Extract the (x, y) coordinate from the center of the cell holding the provided text.  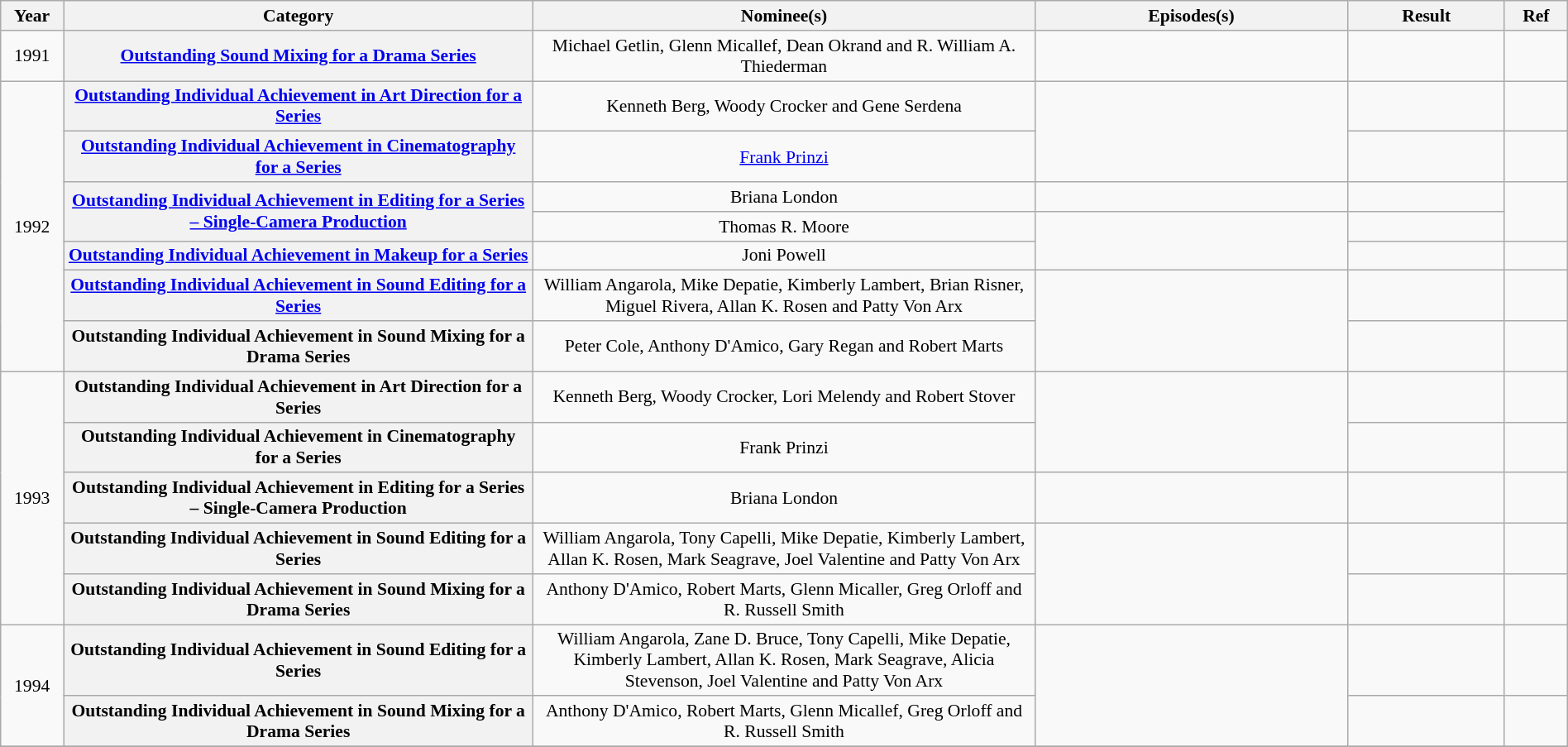
Outstanding Individual Achievement in Makeup for a Series (299, 256)
1994 (32, 686)
William Angarola, Mike Depatie, Kimberly Lambert, Brian Risner, Miguel Rivera, Allan K. Rosen and Patty Von Arx (784, 296)
Kenneth Berg, Woody Crocker, Lori Melendy and Robert Stover (784, 397)
Ref (1536, 16)
Anthony D'Amico, Robert Marts, Glenn Micaller, Greg Orloff and R. Russell Smith (784, 599)
Joni Powell (784, 256)
1991 (32, 56)
Peter Cole, Anthony D'Amico, Gary Regan and Robert Marts (784, 346)
Anthony D'Amico, Robert Marts, Glenn Micallef, Greg Orloff and R. Russell Smith (784, 721)
William Angarola, Tony Capelli, Mike Depatie, Kimberly Lambert, Allan K. Rosen, Mark Seagrave, Joel Valentine and Patty Von Arx (784, 549)
Year (32, 16)
Episodes(s) (1191, 16)
Kenneth Berg, Woody Crocker and Gene Serdena (784, 106)
1992 (32, 227)
Thomas R. Moore (784, 227)
1993 (32, 498)
Michael Getlin, Glenn Micallef, Dean Okrand and R. William A. Thiederman (784, 56)
Outstanding Sound Mixing for a Drama Series (299, 56)
Nominee(s) (784, 16)
Category (299, 16)
Result (1426, 16)
